Capture the cell that displays the provided text and extract its (x, y) central coordinate. 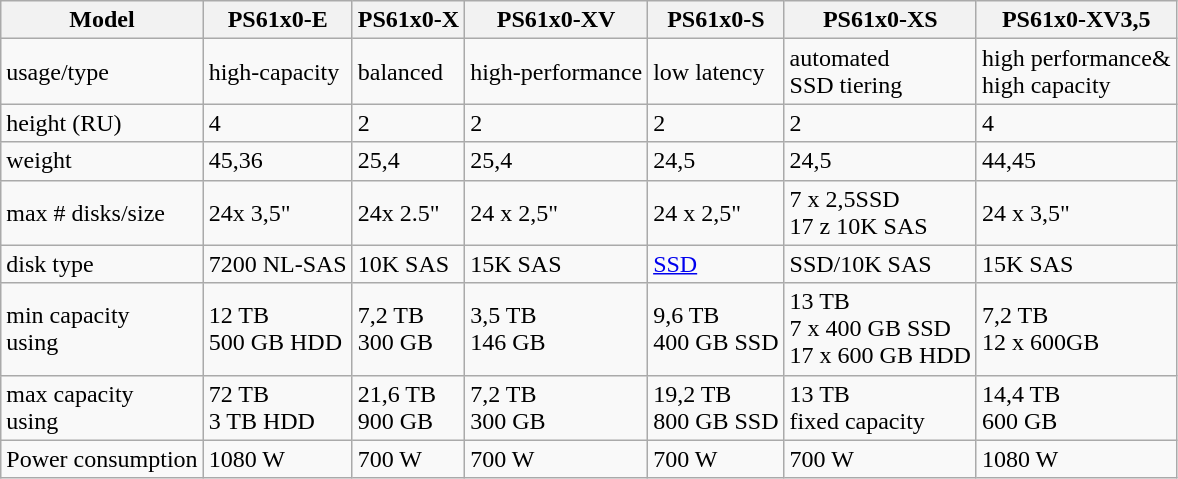
12 TB500 GB HDD (278, 329)
24 x 3,5" (1076, 212)
Model (102, 20)
Power consumption (102, 459)
19,2 TB800 GB SSD (716, 408)
PS61x0-XS (880, 20)
13 TB7 x 400 GB SSD17 x 600 GB HDD (880, 329)
7 x 2,5SSD17 z 10K SAS (880, 212)
PS61x0-E (278, 20)
PS61x0-XV (556, 20)
max capacityusing (102, 408)
10K SAS (408, 264)
7200 NL-SAS (278, 264)
7,2 TB 300 GB (556, 408)
3,5 TB 146 GB (556, 329)
24x 3,5" (278, 212)
7,2 TB300 GB (408, 329)
low latency (716, 72)
max # disks/size (102, 212)
13 TBfixed capacity (880, 408)
PS61x0-S (716, 20)
automatedSSD tiering (880, 72)
14,4 TB 600 GB (1076, 408)
balanced (408, 72)
high-capacity (278, 72)
disk type (102, 264)
72 TB3 TB HDD (278, 408)
min capacityusing (102, 329)
usage/type (102, 72)
PS61x0-X (408, 20)
9,6 TB400 GB SSD (716, 329)
21,6 TB900 GB (408, 408)
height (RU) (102, 123)
SSD (716, 264)
SSD/10K SAS (880, 264)
PS61x0-XV3,5 (1076, 20)
weight (102, 161)
high-performance (556, 72)
7,2 TB 12 x 600GB (1076, 329)
high performance&high capacity (1076, 72)
44,45 (1076, 161)
45,36 (278, 161)
24x 2.5" (408, 212)
